Pinpoint the cell where the given text exists, returning its [X, Y] midpoint coordinate. 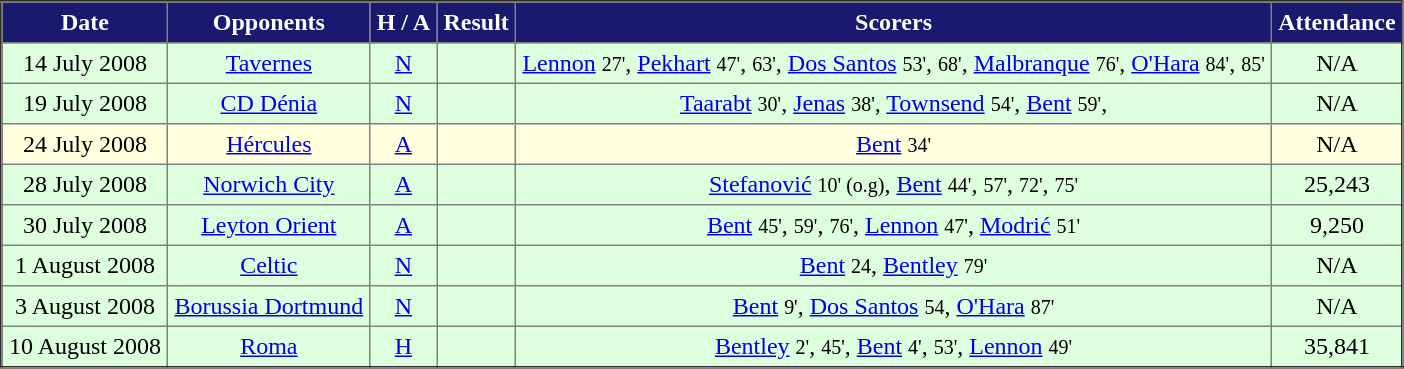
H [404, 346]
Norwich City [269, 184]
Borussia Dortmund [269, 306]
Attendance [1338, 22]
Leyton Orient [269, 225]
28 July 2008 [85, 184]
Taarabt 30', Jenas 38', Townsend 54', Bent 59', [894, 103]
3 August 2008 [85, 306]
Bentley 2', 45', Bent 4', 53', Lennon 49' [894, 346]
Result [476, 22]
10 August 2008 [85, 346]
Tavernes [269, 63]
Bent 9', Dos Santos 54, O'Hara 87' [894, 306]
19 July 2008 [85, 103]
24 July 2008 [85, 144]
Date [85, 22]
14 July 2008 [85, 63]
9,250 [1338, 225]
35,841 [1338, 346]
H / A [404, 22]
1 August 2008 [85, 265]
25,243 [1338, 184]
Bent 45', 59', 76', Lennon 47', Modrić 51' [894, 225]
30 July 2008 [85, 225]
Hércules [269, 144]
CD Dénia [269, 103]
Lennon 27', Pekhart 47', 63', Dos Santos 53', 68', Malbranque 76', O'Hara 84', 85' [894, 63]
Bent 34' [894, 144]
Stefanović 10' (o.g), Bent 44', 57', 72', 75' [894, 184]
Scorers [894, 22]
Celtic [269, 265]
Opponents [269, 22]
Bent 24, Bentley 79' [894, 265]
Roma [269, 346]
